Output the (x, y) coordinate of the center of the cell containing the given text.  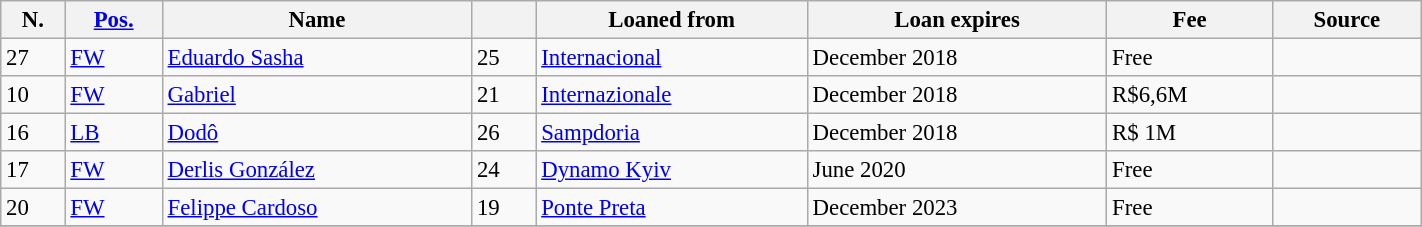
27 (33, 58)
R$ 1M (1190, 133)
25 (504, 58)
Name (316, 20)
Felippe Cardoso (316, 208)
Fee (1190, 20)
19 (504, 208)
R$6,6M (1190, 95)
LB (114, 133)
Derlis González (316, 170)
Sampdoria (672, 133)
16 (33, 133)
Loaned from (672, 20)
N. (33, 20)
10 (33, 95)
Eduardo Sasha (316, 58)
Pos. (114, 20)
21 (504, 95)
Dynamo Kyiv (672, 170)
December 2023 (957, 208)
Source (1346, 20)
June 2020 (957, 170)
Ponte Preta (672, 208)
Gabriel (316, 95)
26 (504, 133)
Dodô (316, 133)
17 (33, 170)
Internacional (672, 58)
20 (33, 208)
Loan expires (957, 20)
24 (504, 170)
Internazionale (672, 95)
